Return (X, Y) of the center of cell containing provided text 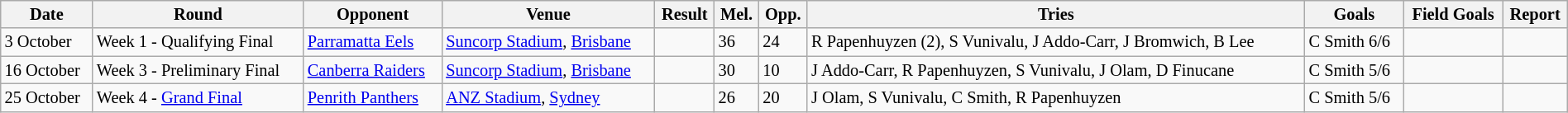
Week 3 - Preliminary Final (198, 70)
24 (782, 42)
Canberra Raiders (372, 70)
Date (46, 14)
R Papenhuyzen (2), S Vunivalu, J Addo-Carr, J Bromwich, B Lee (1055, 42)
ANZ Stadium, Sydney (547, 97)
Report (1535, 14)
Opp. (782, 14)
Parramatta Eels (372, 42)
25 October (46, 97)
Opponent (372, 14)
36 (737, 42)
J Olam, S Vunivalu, C Smith, R Papenhuyzen (1055, 97)
J Addo-Carr, R Papenhuyzen, S Vunivalu, J Olam, D Finucane (1055, 70)
Field Goals (1453, 14)
Week 1 - Qualifying Final (198, 42)
Week 4 - Grand Final (198, 97)
3 October (46, 42)
Penrith Panthers (372, 97)
20 (782, 97)
10 (782, 70)
C Smith 6/6 (1355, 42)
Goals (1355, 14)
Result (685, 14)
26 (737, 97)
Tries (1055, 14)
16 October (46, 70)
Round (198, 14)
Venue (547, 14)
Mel. (737, 14)
30 (737, 70)
